Pinpoint the cell where the given text exists, returning its [x, y] midpoint coordinate. 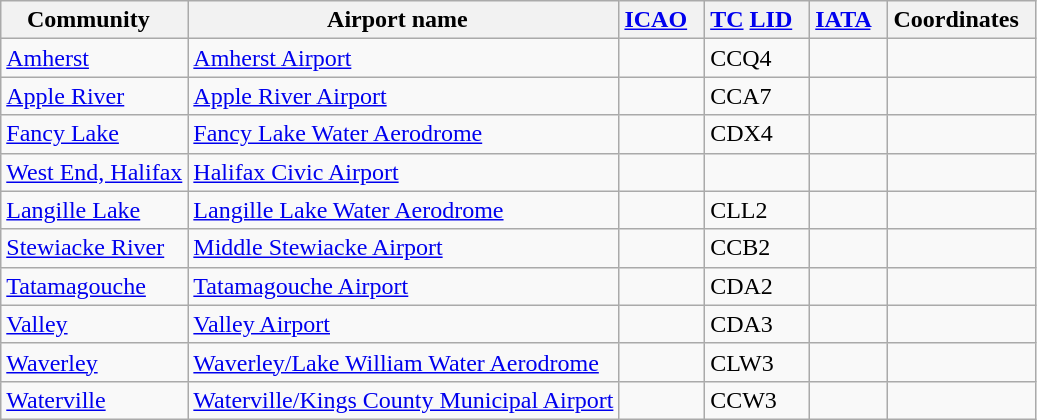
Waterville/Kings County Municipal Airport [404, 400]
Valley [94, 324]
CDX4 [758, 134]
Coordinates [962, 20]
CDA3 [758, 324]
CCB2 [758, 248]
West End, Halifax [94, 172]
TC LID [758, 20]
Halifax Civic Airport [404, 172]
Tatamagouche Airport [404, 286]
Stewiacke River [94, 248]
Amherst [94, 58]
IATA [849, 20]
CLL2 [758, 210]
Langille Lake [94, 210]
Tatamagouche [94, 286]
Waverley/Lake William Water Aerodrome [404, 362]
Waverley [94, 362]
Fancy Lake [94, 134]
Airport name [404, 20]
CCW3 [758, 400]
CCA7 [758, 96]
Apple River [94, 96]
Middle Stewiacke Airport [404, 248]
ICAO [662, 20]
Community [94, 20]
CDA2 [758, 286]
Fancy Lake Water Aerodrome [404, 134]
CLW3 [758, 362]
CCQ4 [758, 58]
Waterville [94, 400]
Valley Airport [404, 324]
Apple River Airport [404, 96]
Langille Lake Water Aerodrome [404, 210]
Amherst Airport [404, 58]
